Capture the cell that displays the provided text and extract its (X, Y) central coordinate. 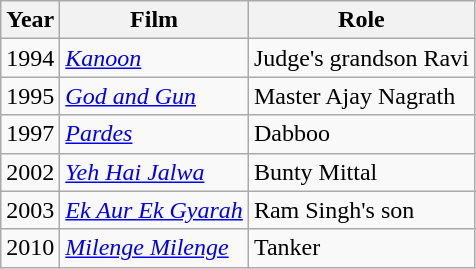
1995 (30, 96)
Role (361, 20)
Ek Aur Ek Gyarah (154, 210)
1994 (30, 58)
Judge's grandson Ravi (361, 58)
2010 (30, 248)
1997 (30, 134)
Year (30, 20)
2003 (30, 210)
2002 (30, 172)
Tanker (361, 248)
Film (154, 20)
God and Gun (154, 96)
Kanoon (154, 58)
Ram Singh's son (361, 210)
Pardes (154, 134)
Milenge Milenge (154, 248)
Dabboo (361, 134)
Bunty Mittal (361, 172)
Yeh Hai Jalwa (154, 172)
Master Ajay Nagrath (361, 96)
